Output the (x, y) coordinate of the center of the cell containing the given text.  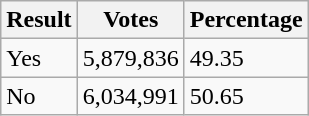
No (39, 96)
49.35 (246, 58)
Result (39, 20)
6,034,991 (130, 96)
50.65 (246, 96)
Yes (39, 58)
Percentage (246, 20)
Votes (130, 20)
5,879,836 (130, 58)
